Provide the (x, y) coordinate of the cell's center where the given text is located.  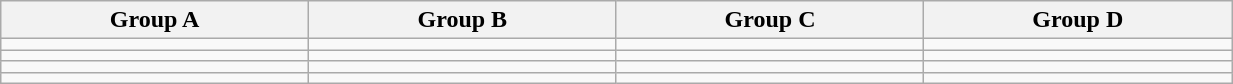
Group B (462, 20)
Group C (770, 20)
Group A (155, 20)
Group D (1078, 20)
